Find where the given text appears and provide that cell's center as [x, y] coordinate. 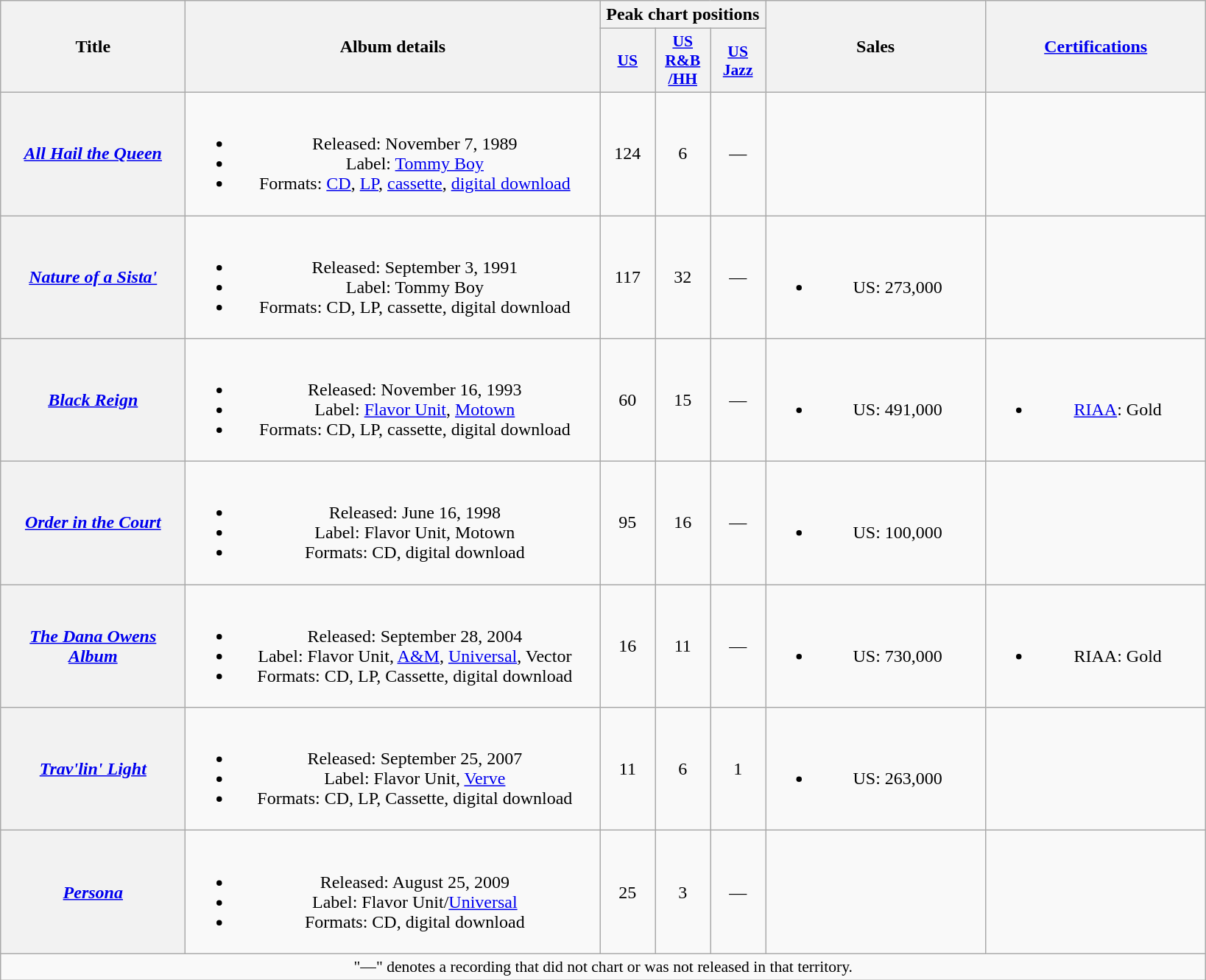
US: 730,000 [876, 646]
Released: August 25, 2009Label: Flavor Unit/UniversalFormats: CD, digital download [393, 892]
Nature of a Sista' [93, 277]
Persona [93, 892]
60 [627, 401]
25 [627, 892]
Title [93, 47]
117 [627, 277]
32 [683, 277]
Released: November 7, 1989Label: Tommy BoyFormats: CD, LP, cassette, digital download [393, 153]
Album details [393, 47]
Released: November 16, 1993Label: Flavor Unit, MotownFormats: CD, LP, cassette, digital download [393, 401]
Sales [876, 47]
Released: September 25, 2007Label: Flavor Unit, VerveFormats: CD, LP, Cassette, digital download [393, 769]
The Dana Owens Album [93, 646]
US: 100,000 [876, 523]
US: 263,000 [876, 769]
Released: September 28, 2004Label: Flavor Unit, A&M, Universal, VectorFormats: CD, LP, Cassette, digital download [393, 646]
Trav'lin' Light [93, 769]
Order in the Court [93, 523]
Peak chart positions [683, 15]
USJazz [738, 60]
124 [627, 153]
All Hail the Queen [93, 153]
US [627, 60]
"—" denotes a recording that did not chart or was not released in that territory. [604, 967]
95 [627, 523]
Black Reign [93, 401]
1 [738, 769]
US: 273,000 [876, 277]
Certifications [1096, 47]
USR&B/HH [683, 60]
3 [683, 892]
US: 491,000 [876, 401]
Released: September 3, 1991Label: Tommy BoyFormats: CD, LP, cassette, digital download [393, 277]
15 [683, 401]
Released: June 16, 1998Label: Flavor Unit, MotownFormats: CD, digital download [393, 523]
